Return the (X, Y) coordinate for the center point of the cell that contains the specified text.  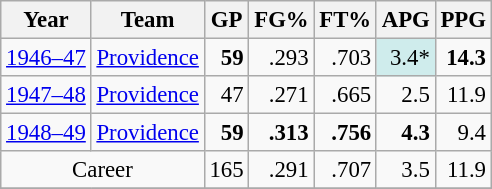
.313 (282, 133)
GP (226, 20)
2.5 (406, 95)
Team (148, 20)
APG (406, 20)
.703 (346, 58)
.756 (346, 133)
.707 (346, 170)
1948–49 (46, 133)
1946–47 (46, 58)
.271 (282, 95)
9.4 (463, 133)
165 (226, 170)
FT% (346, 20)
14.3 (463, 58)
.293 (282, 58)
47 (226, 95)
3.4* (406, 58)
4.3 (406, 133)
.291 (282, 170)
FG% (282, 20)
.665 (346, 95)
3.5 (406, 170)
Career (102, 170)
1947–48 (46, 95)
PPG (463, 20)
Year (46, 20)
